Detect which cell encompasses the target text, then output its [x, y] center coordinate. 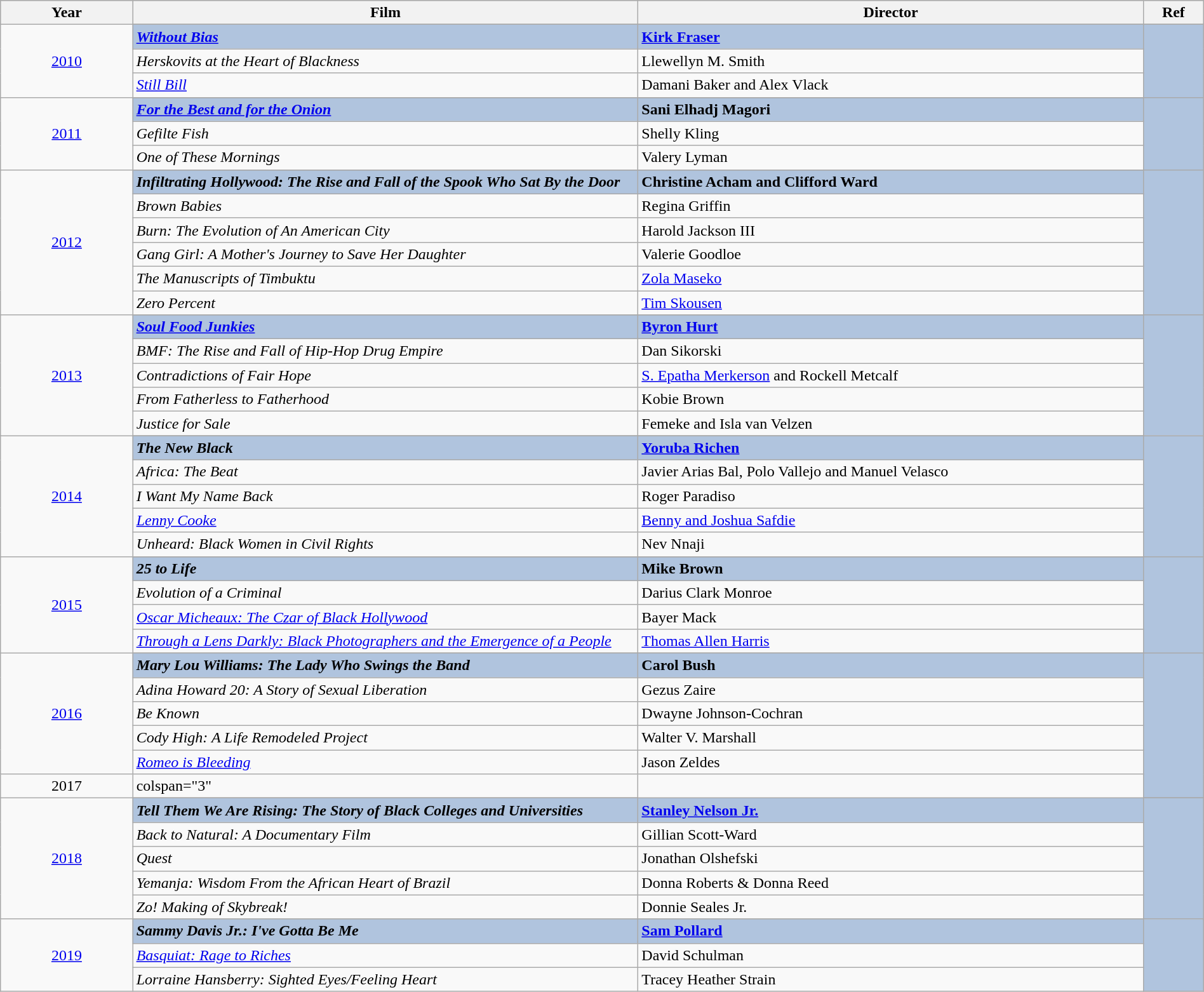
Oscar Micheaux: The Czar of Black Hollywood [385, 617]
Nev Nnaji [891, 544]
The New Black [385, 448]
Zola Maseko [891, 278]
Tell Them We Are Rising: The Story of Black Colleges and Universities [385, 810]
For the Best and for the Onion [385, 109]
Adina Howard 20: A Story of Sexual Liberation [385, 689]
Sammy Davis Jr.: I've Gotta Be Me [385, 931]
Walter V. Marshall [891, 738]
Yoruba Richen [891, 448]
I Want My Name Back [385, 496]
2011 [67, 133]
Ref [1174, 13]
The Manuscripts of Timbuktu [385, 278]
Shelly Kling [891, 133]
Cody High: A Life Remodeled Project [385, 738]
2016 [67, 713]
Gang Girl: A Mother's Journey to Save Her Daughter [385, 254]
2015 [67, 605]
Romeo is Bleeding [385, 762]
2010 [67, 61]
2013 [67, 375]
Jason Zeldes [891, 762]
Gefilte Fish [385, 133]
Back to Natural: A Documentary Film [385, 834]
25 to Life [385, 568]
Harold Jackson III [891, 230]
Without Bias [385, 37]
Basquiat: Rage to Riches [385, 955]
Tim Skousen [891, 303]
Unheard: Black Women in Civil Rights [385, 544]
Justice for Sale [385, 424]
Through a Lens Darkly: Black Photographers and the Emergence of a People [385, 641]
Lenny Cooke [385, 520]
Quest [385, 859]
2017 [67, 786]
Bayer Mack [891, 617]
Infiltrating Hollywood: The Rise and Fall of the Spook Who Sat By the Door [385, 182]
Yemanja: Wisdom From the African Heart of Brazil [385, 883]
Brown Babies [385, 206]
colspan="3" [385, 786]
Africa: The Beat [385, 472]
Zero Percent [385, 303]
Mike Brown [891, 568]
2012 [67, 242]
Film [385, 13]
Evolution of a Criminal [385, 593]
Donnie Seales Jr. [891, 907]
Director [891, 13]
David Schulman [891, 955]
Benny and Joshua Safdie [891, 520]
2019 [67, 955]
Dan Sikorski [891, 351]
Be Known [385, 714]
Damani Baker and Alex Vlack [891, 85]
Donna Roberts & Donna Reed [891, 883]
Christine Acham and Clifford Ward [891, 182]
Roger Paradiso [891, 496]
Zo! Making of Skybreak! [385, 907]
S. Epatha Merkerson and Rockell Metcalf [891, 375]
Herskovits at the Heart of Blackness [385, 61]
From Fatherless to Fatherhood [385, 399]
Stanley Nelson Jr. [891, 810]
Sani Elhadj Magori [891, 109]
Tracey Heather Strain [891, 979]
One of These Mornings [385, 158]
Darius Clark Monroe [891, 593]
Thomas Allen Harris [891, 641]
Soul Food Junkies [385, 327]
Lorraine Hansberry: Sighted Eyes/Feeling Heart [385, 979]
Kirk Fraser [891, 37]
Kobie Brown [891, 399]
2018 [67, 859]
Contradictions of Fair Hope [385, 375]
Year [67, 13]
Regina Griffin [891, 206]
BMF: The Rise and Fall of Hip-Hop Drug Empire [385, 351]
Byron Hurt [891, 327]
Llewellyn M. Smith [891, 61]
Dwayne Johnson-Cochran [891, 714]
Burn: The Evolution of An American City [385, 230]
Valerie Goodloe [891, 254]
Carol Bush [891, 665]
Mary Lou Williams: The Lady Who Swings the Band [385, 665]
Gillian Scott-Ward [891, 834]
Valery Lyman [891, 158]
Femeke and Isla van Velzen [891, 424]
Javier Arias Bal, Polo Vallejo and Manuel Velasco [891, 472]
Gezus Zaire [891, 689]
Jonathan Olshefski [891, 859]
Still Bill [385, 85]
2014 [67, 496]
Sam Pollard [891, 931]
